Pinpoint the cell where the given text exists, returning its (x, y) midpoint coordinate. 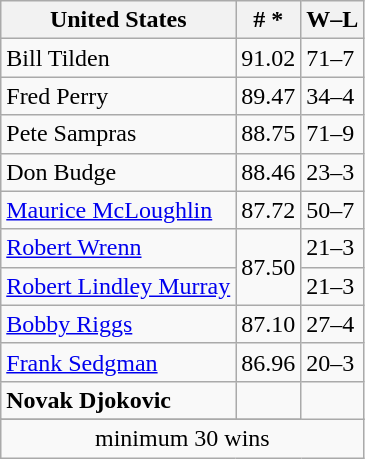
Bobby Riggs (118, 324)
71–7 (332, 58)
Fred Perry (118, 96)
23–3 (332, 172)
87.72 (268, 210)
Don Budge (118, 172)
Novak Djokovic (118, 400)
88.75 (268, 134)
87.10 (268, 324)
W–L (332, 20)
Maurice McLoughlin (118, 210)
89.47 (268, 96)
minimum 30 wins (182, 438)
91.02 (268, 58)
71–9 (332, 134)
Pete Sampras (118, 134)
50–7 (332, 210)
27–4 (332, 324)
20–3 (332, 362)
34–4 (332, 96)
Robert Lindley Murray (118, 286)
Bill Tilden (118, 58)
Frank Sedgman (118, 362)
86.96 (268, 362)
# * (268, 20)
88.46 (268, 172)
Robert Wrenn (118, 248)
87.50 (268, 267)
United States (118, 20)
